Determine the (X, Y) coordinate at the center of the cell enclosing the given text.  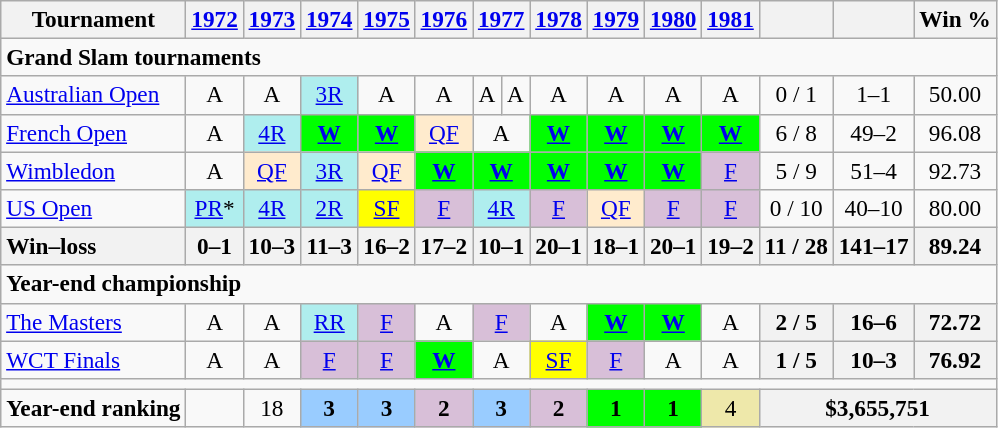
0 / 1 (796, 95)
Win–loss (94, 246)
Australian Open (94, 95)
18 (272, 408)
51–4 (874, 170)
1973 (272, 19)
72.72 (955, 322)
1981 (730, 19)
The Masters (94, 322)
$3,655,751 (878, 408)
18–1 (616, 246)
0–1 (214, 246)
2 / 5 (796, 322)
1979 (616, 19)
80.00 (955, 208)
1 / 5 (796, 359)
50.00 (955, 95)
19–2 (730, 246)
Tournament (94, 19)
US Open (94, 208)
17–2 (444, 246)
PR* (214, 208)
16–6 (874, 322)
96.08 (955, 133)
1972 (214, 19)
49–2 (874, 133)
WCT Finals (94, 359)
11 / 28 (796, 246)
4 (730, 408)
Wimbledon (94, 170)
2R (330, 208)
Year-end championship (498, 284)
11–3 (330, 246)
5 / 9 (796, 170)
76.92 (955, 359)
89.24 (955, 246)
1976 (444, 19)
RR (330, 322)
40–10 (874, 208)
92.73 (955, 170)
1978 (558, 19)
1974 (330, 19)
1977 (502, 19)
16–2 (386, 246)
Year-end ranking (94, 408)
0 / 10 (796, 208)
1975 (386, 19)
1980 (674, 19)
10–1 (502, 246)
1–1 (874, 95)
141–17 (874, 246)
French Open (94, 133)
Grand Slam tournaments (498, 57)
Win % (955, 19)
6 / 8 (796, 133)
